Find where the given text appears and provide that cell's center as (X, Y) coordinate. 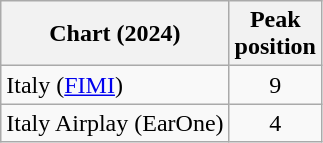
Italy Airplay (EarOne) (115, 123)
Chart (2024) (115, 34)
Peakposition (275, 34)
Italy (FIMI) (115, 85)
4 (275, 123)
9 (275, 85)
